From the cell containing the given text, extract its center point as [X, Y] coordinate. 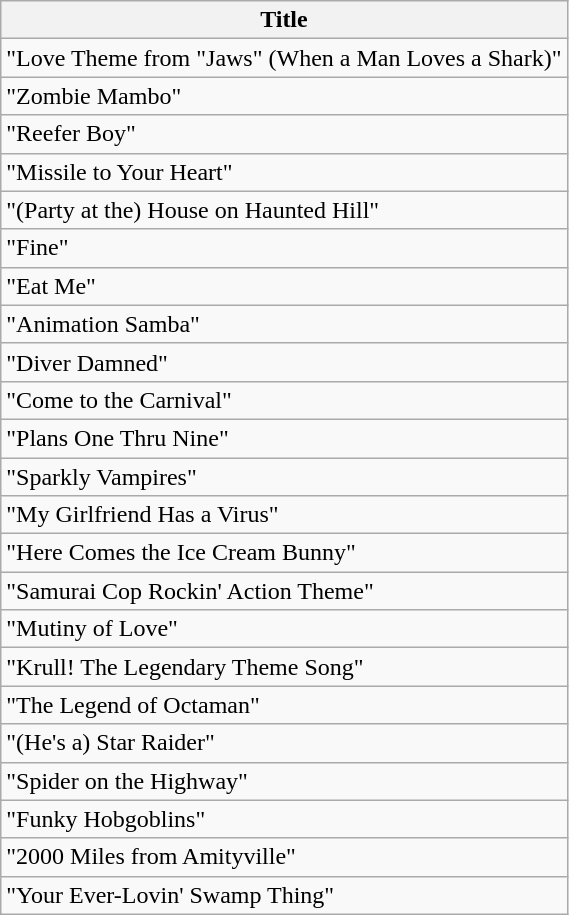
"Here Comes the Ice Cream Bunny" [284, 553]
Title [284, 20]
"Krull! The Legendary Theme Song" [284, 667]
"My Girlfriend Has a Virus" [284, 515]
"Animation Samba" [284, 324]
"Eat Me" [284, 286]
"Fine" [284, 248]
"Your Ever-Lovin' Swamp Thing" [284, 895]
"Samurai Cop Rockin' Action Theme" [284, 591]
"Love Theme from "Jaws" (When a Man Loves a Shark)" [284, 58]
"The Legend of Octaman" [284, 705]
"(He's a) Star Raider" [284, 743]
"Plans One Thru Nine" [284, 438]
"Reefer Boy" [284, 134]
"Funky Hobgoblins" [284, 819]
"Missile to Your Heart" [284, 172]
"Spider on the Highway" [284, 781]
"(Party at the) House on Haunted Hill" [284, 210]
"Come to the Carnival" [284, 400]
"Diver Damned" [284, 362]
"Sparkly Vampires" [284, 477]
"2000 Miles from Amityville" [284, 857]
"Mutiny of Love" [284, 629]
"Zombie Mambo" [284, 96]
